Extract the [x, y] coordinate from the center of the cell holding the provided text.  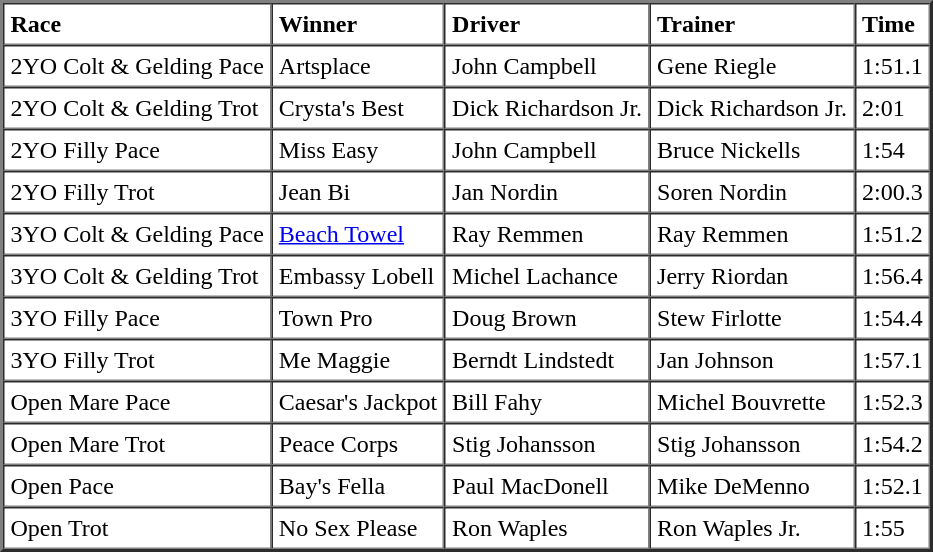
Bruce Nickells [752, 150]
Beach Towel [358, 234]
2:00.3 [893, 192]
Time [893, 24]
Paul MacDonell [548, 486]
2:01 [893, 108]
1:54.2 [893, 444]
Berndt Lindstedt [548, 360]
Jean Bi [358, 192]
2YO Colt & Gelding Pace [137, 66]
1:52.3 [893, 402]
Embassy Lobell [358, 276]
Miss Easy [358, 150]
Peace Corps [358, 444]
Driver [548, 24]
Artsplace [358, 66]
Mike DeMenno [752, 486]
Stew Firlotte [752, 318]
Me Maggie [358, 360]
Caesar's Jackpot [358, 402]
Michel Lachance [548, 276]
Winner [358, 24]
Ron Waples [548, 528]
Jan Nordin [548, 192]
No Sex Please [358, 528]
Crysta's Best [358, 108]
Jan Johnson [752, 360]
Trainer [752, 24]
Ron Waples Jr. [752, 528]
1:56.4 [893, 276]
Open Pace [137, 486]
1:54 [893, 150]
Doug Brown [548, 318]
1:55 [893, 528]
3YO Filly Trot [137, 360]
Race [137, 24]
2YO Colt & Gelding Trot [137, 108]
Gene Riegle [752, 66]
3YO Colt & Gelding Trot [137, 276]
Open Mare Trot [137, 444]
Town Pro [358, 318]
1:52.1 [893, 486]
Michel Bouvrette [752, 402]
2YO Filly Trot [137, 192]
Soren Nordin [752, 192]
2YO Filly Pace [137, 150]
1:54.4 [893, 318]
1:51.2 [893, 234]
3YO Colt & Gelding Pace [137, 234]
1:51.1 [893, 66]
Bay's Fella [358, 486]
Open Mare Pace [137, 402]
Open Trot [137, 528]
1:57.1 [893, 360]
Jerry Riordan [752, 276]
Bill Fahy [548, 402]
3YO Filly Pace [137, 318]
